From the cell containing the given text, extract its center point as (X, Y) coordinate. 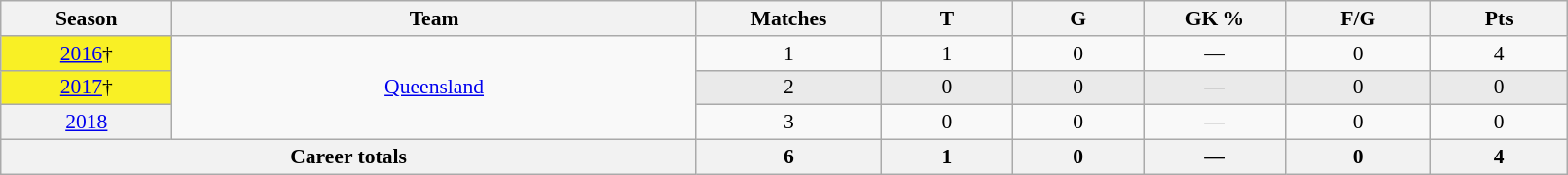
3 (788, 122)
2017† (87, 87)
2016† (87, 53)
Career totals (348, 157)
T (948, 18)
Season (87, 18)
G (1078, 18)
Matches (788, 18)
6 (788, 157)
GK % (1215, 18)
Pts (1499, 18)
Team (434, 18)
Queensland (434, 87)
2018 (87, 122)
2 (788, 87)
F/G (1358, 18)
